Return the [x, y] coordinate for the center point of the cell that contains the specified text.  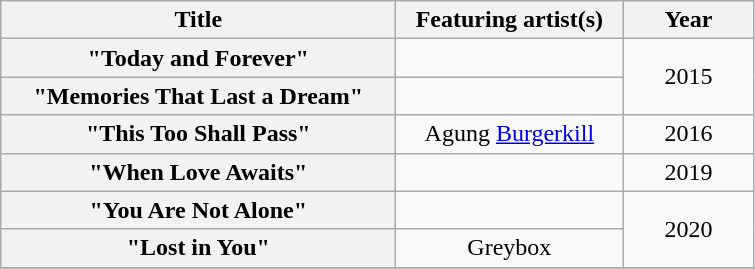
"Today and Forever" [198, 58]
"This Too Shall Pass" [198, 134]
Featuring artist(s) [510, 20]
2016 [688, 134]
Year [688, 20]
2019 [688, 172]
"Lost in You" [198, 248]
2020 [688, 229]
Title [198, 20]
Greybox [510, 248]
"When Love Awaits" [198, 172]
"You Are Not Alone" [198, 210]
2015 [688, 77]
Agung Burgerkill [510, 134]
"Memories That Last a Dream" [198, 96]
